Locate the cell with the specified text and output its (x, y) center coordinate. 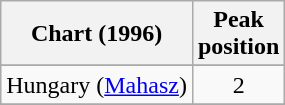
Hungary (Mahasz) (97, 85)
Chart (1996) (97, 34)
2 (238, 85)
Peakposition (238, 34)
